Determine the (x, y) coordinate at the center of the cell enclosing the given text.  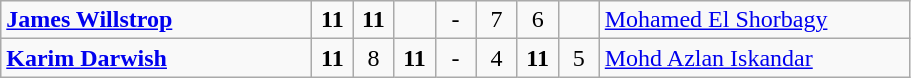
Mohd Azlan Iskandar (754, 58)
James Willstrop (156, 20)
6 (538, 20)
Karim Darwish (156, 58)
4 (496, 58)
7 (496, 20)
5 (578, 58)
8 (374, 58)
Mohamed El Shorbagy (754, 20)
